Extract the [x, y] coordinate from the center of the cell holding the provided text.  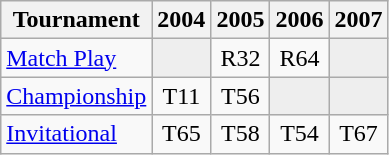
R32 [240, 58]
2004 [182, 20]
2007 [358, 20]
R64 [300, 58]
T58 [240, 134]
Tournament [76, 20]
Match Play [76, 58]
2005 [240, 20]
Invitational [76, 134]
T65 [182, 134]
Championship [76, 96]
T54 [300, 134]
T56 [240, 96]
T67 [358, 134]
T11 [182, 96]
2006 [300, 20]
